Provide the [x, y] coordinate of the cell's center where the given text is located.  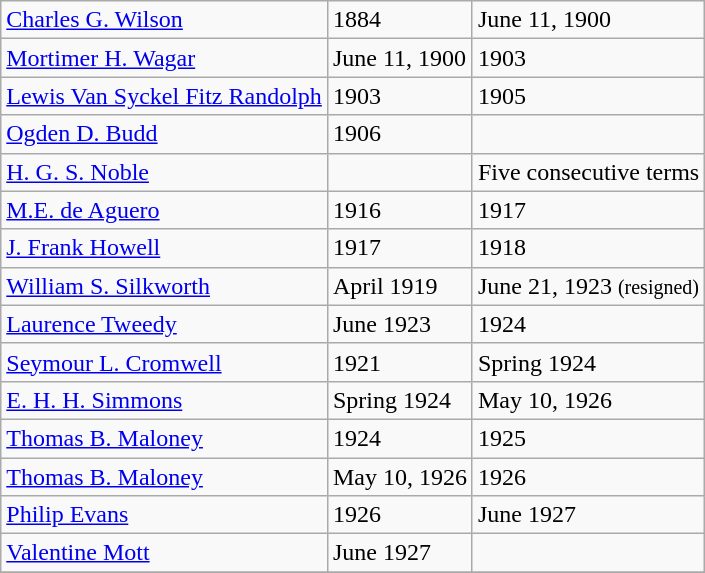
William S. Silkworth [164, 286]
1918 [588, 248]
Charles G. Wilson [164, 20]
1884 [400, 20]
Seymour L. Cromwell [164, 362]
Five consecutive terms [588, 172]
1916 [400, 210]
1905 [588, 96]
J. Frank Howell [164, 248]
April 1919 [400, 286]
Mortimer H. Wagar [164, 58]
1925 [588, 438]
E. H. H. Simmons [164, 400]
Philip Evans [164, 515]
Laurence Tweedy [164, 324]
June 21, 1923 (resigned) [588, 286]
Ogden D. Budd [164, 134]
Lewis Van Syckel Fitz Randolph [164, 96]
June 1923 [400, 324]
H. G. S. Noble [164, 172]
1906 [400, 134]
1921 [400, 362]
M.E. de Aguero [164, 210]
Valentine Mott [164, 553]
